Detect which cell encompasses the target text, then output its (x, y) center coordinate. 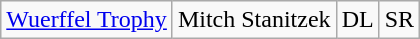
SR (399, 20)
DL (358, 20)
Mitch Stanitzek (254, 20)
Wuerffel Trophy (87, 20)
